Return the [X, Y] coordinate for the center point of the cell that contains the specified text.  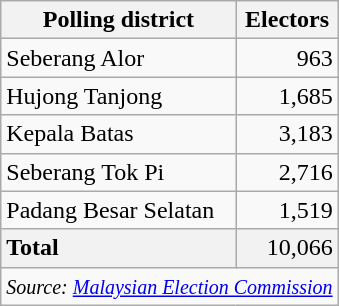
Kepala Batas [118, 134]
1,685 [287, 96]
Padang Besar Selatan [118, 210]
2,716 [287, 172]
Polling district [118, 20]
963 [287, 58]
Seberang Tok Pi [118, 172]
3,183 [287, 134]
Source: Malaysian Election Commission [170, 286]
Electors [287, 20]
1,519 [287, 210]
10,066 [287, 248]
Seberang Alor [118, 58]
Total [118, 248]
Hujong Tanjong [118, 96]
